Capture the cell that displays the provided text and extract its (X, Y) central coordinate. 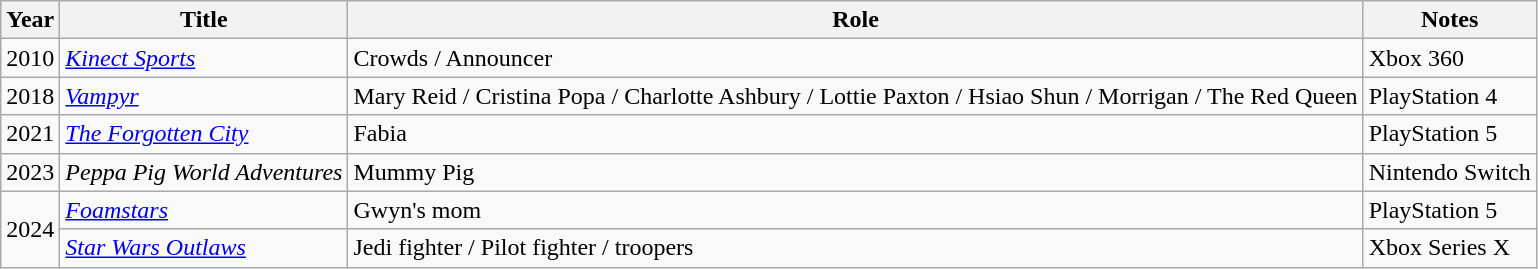
Kinect Sports (204, 58)
Gwyn's mom (856, 210)
Xbox Series X (1450, 248)
PlayStation 4 (1450, 96)
Xbox 360 (1450, 58)
Foamstars (204, 210)
2018 (30, 96)
Vampyr (204, 96)
Nintendo Switch (1450, 172)
2021 (30, 134)
2010 (30, 58)
2023 (30, 172)
2024 (30, 229)
Notes (1450, 20)
Role (856, 20)
Star Wars Outlaws (204, 248)
Fabia (856, 134)
Mary Reid / Cristina Popa / Charlotte Ashbury / Lottie Paxton / Hsiao Shun / Morrigan / The Red Queen (856, 96)
Peppa Pig World Adventures (204, 172)
Year (30, 20)
Crowds / Announcer (856, 58)
Mummy Pig (856, 172)
The Forgotten City (204, 134)
Title (204, 20)
Jedi fighter / Pilot fighter / troopers (856, 248)
